Detect which cell encompasses the target text, then output its [x, y] center coordinate. 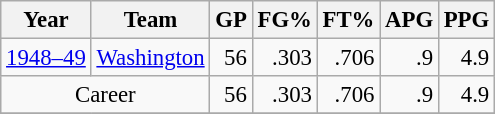
Team [150, 20]
FG% [284, 20]
Washington [150, 58]
PPG [466, 20]
Year [46, 20]
GP [231, 20]
Career [106, 95]
APG [410, 20]
FT% [348, 20]
1948–49 [46, 58]
